Provide the [x, y] coordinate of the cell's center where the given text is located.  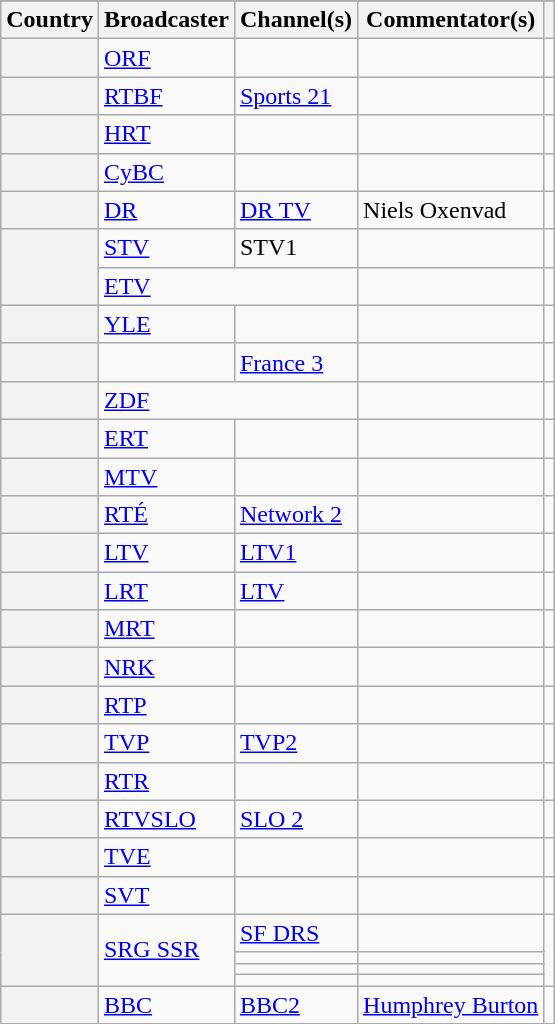
SVT [166, 895]
SLO 2 [296, 819]
ORF [166, 58]
RTÉ [166, 515]
Humphrey Burton [451, 1005]
RTVSLO [166, 819]
STV1 [296, 248]
NRK [166, 667]
ETV [228, 286]
ERT [166, 438]
Channel(s) [296, 20]
RTR [166, 781]
MTV [166, 477]
LTV1 [296, 553]
Commentator(s) [451, 20]
HRT [166, 134]
RTBF [166, 96]
DR [166, 210]
DR TV [296, 210]
YLE [166, 324]
SF DRS [296, 933]
TVP2 [296, 743]
Network 2 [296, 515]
CyBC [166, 172]
BBC [166, 1005]
France 3 [296, 362]
TVE [166, 857]
TVP [166, 743]
LRT [166, 591]
Sports 21 [296, 96]
Country [50, 20]
SRG SSR [166, 950]
ZDF [228, 400]
BBC2 [296, 1005]
STV [166, 248]
MRT [166, 629]
Broadcaster [166, 20]
RTP [166, 705]
Niels Oxenvad [451, 210]
